Return (x, y) of the center of cell containing provided text 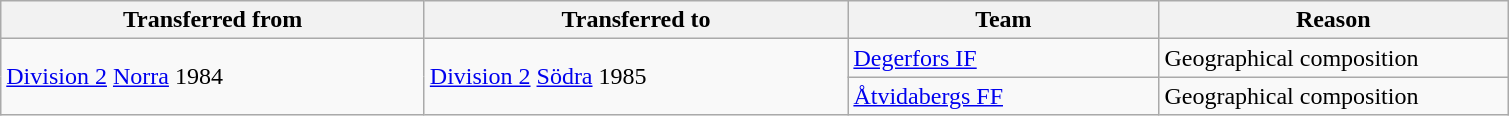
Team (1004, 20)
Division 2 Södra 1985 (636, 77)
Transferred to (636, 20)
Degerfors IF (1004, 58)
Reason (1334, 20)
Division 2 Norra 1984 (213, 77)
Transferred from (213, 20)
Åtvidabergs FF (1004, 96)
